Provide the (x, y) coordinate of the cell's center where the given text is located.  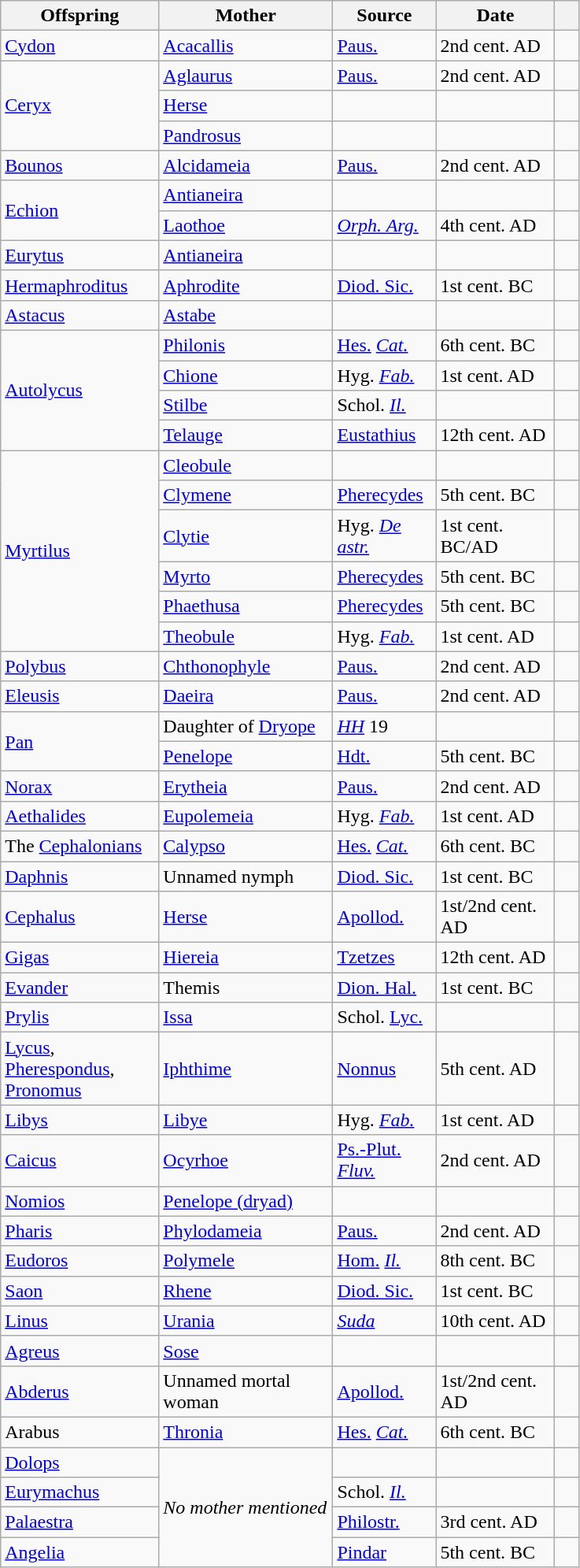
Agreus (80, 1351)
Issa (246, 1018)
Phylodameia (246, 1231)
Erytheia (246, 786)
Source (384, 16)
Prylis (80, 1018)
Unnamed mortal woman (246, 1391)
Linus (80, 1321)
Offspring (80, 16)
5th cent. AD (496, 1069)
Theobule (246, 636)
4th cent. AD (496, 225)
Unnamed nymph (246, 877)
Aglaurus (246, 76)
1st cent. BC/AD (496, 536)
Polybus (80, 666)
Pharis (80, 1231)
Clymene (246, 495)
Nomios (80, 1201)
HH 19 (384, 726)
Iphthime (246, 1069)
Hdt. (384, 756)
Libye (246, 1120)
Calypso (246, 846)
Gigas (80, 958)
Sose (246, 1351)
Myrto (246, 576)
Chthonophyle (246, 666)
Philostr. (384, 1522)
Caicus (80, 1161)
Dion. Hal. (384, 988)
Eurymachus (80, 1492)
Autolycus (80, 390)
Philonis (246, 345)
Daphnis (80, 877)
Pandrosus (246, 135)
Schol. Lyc. (384, 1018)
Bounos (80, 165)
10th cent. AD (496, 1321)
Penelope (dryad) (246, 1201)
Daughter of Dryope (246, 726)
Thronia (246, 1432)
Ps.-Plut. Fluv. (384, 1161)
Palaestra (80, 1522)
Date (496, 16)
Orph. Arg. (384, 225)
Suda (384, 1321)
The Cephalonians (80, 846)
Rhene (246, 1291)
Angelia (80, 1552)
Dolops (80, 1462)
Pindar (384, 1552)
Hom. Il. (384, 1261)
Phaethusa (246, 606)
Daeira (246, 696)
Cephalus (80, 917)
No mother mentioned (246, 1507)
Alcidameia (246, 165)
Tzetzes (384, 958)
Libys (80, 1120)
Saon (80, 1291)
Aphrodite (246, 285)
Telauge (246, 436)
Astacus (80, 315)
Acacallis (246, 46)
Echion (80, 210)
Eustathius (384, 436)
Polymele (246, 1261)
Eleusis (80, 696)
Aethalides (80, 816)
Penelope (246, 756)
Evander (80, 988)
Arabus (80, 1432)
Stilbe (246, 406)
Cydon (80, 46)
Nonnus (384, 1069)
Abderus (80, 1391)
Norax (80, 786)
Ceryx (80, 106)
Eurytus (80, 255)
Myrtilus (80, 551)
Urania (246, 1321)
Clytie (246, 536)
8th cent. BC (496, 1261)
Ocyrhoe (246, 1161)
Hyg. De astr. (384, 536)
Astabe (246, 315)
Eudoros (80, 1261)
Chione (246, 376)
Themis (246, 988)
Laothoe (246, 225)
Hermaphroditus (80, 285)
Mother (246, 16)
Pan (80, 741)
Eupolemeia (246, 816)
3rd cent. AD (496, 1522)
Cleobule (246, 465)
Hiereia (246, 958)
Lycus, Pherespondus, Pronomus (80, 1069)
